Detect which cell encompasses the target text, then output its [X, Y] center coordinate. 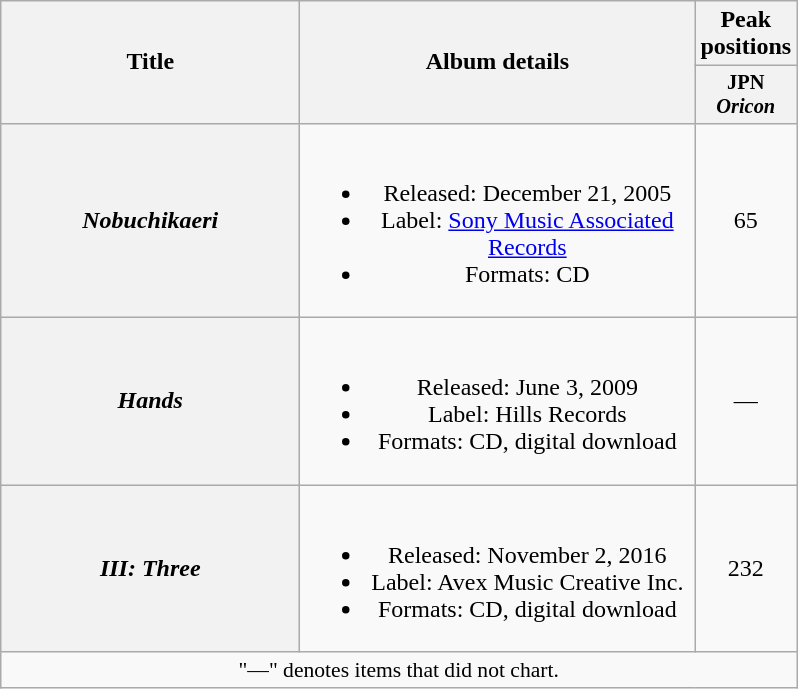
232 [746, 568]
— [746, 402]
Released: November 2, 2016Label: Avex Music Creative Inc.Formats: CD, digital download [498, 568]
JPNOricon [746, 95]
Released: December 21, 2005Label: Sony Music Associated RecordsFormats: CD [498, 220]
"—" denotes items that did not chart. [399, 670]
III: Three [150, 568]
65 [746, 220]
Released: June 3, 2009Label: Hills RecordsFormats: CD, digital download [498, 402]
Peak positions [746, 34]
Nobuchikaeri [150, 220]
Title [150, 62]
Album details [498, 62]
Hands [150, 402]
